Pinpoint the cell where the given text exists, returning its (X, Y) midpoint coordinate. 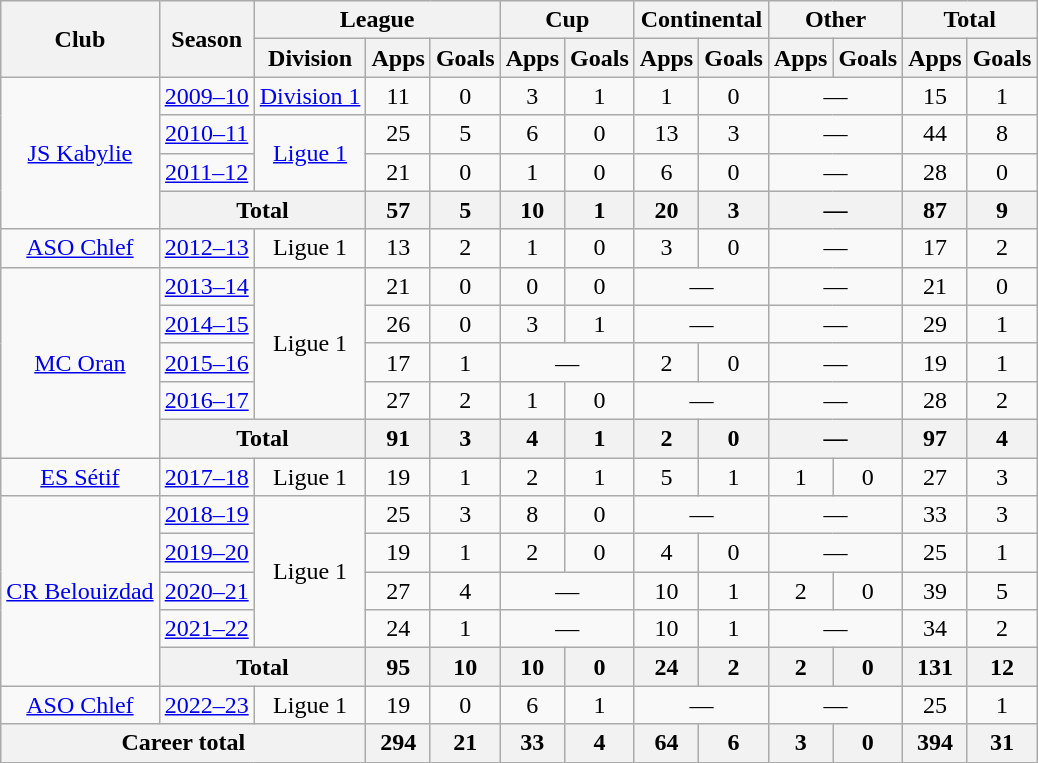
Club (80, 39)
2020–21 (206, 591)
12 (1002, 667)
Cup (567, 20)
64 (666, 743)
2022–23 (206, 705)
2010–11 (206, 134)
CR Belouizdad (80, 591)
2012–13 (206, 248)
Other (835, 20)
2017–18 (206, 477)
JS Kabylie (80, 153)
31 (1002, 743)
97 (935, 438)
Division 1 (310, 96)
2009–10 (206, 96)
2013–14 (206, 286)
Division (310, 58)
Season (206, 39)
11 (398, 96)
394 (935, 743)
20 (666, 210)
29 (935, 324)
95 (398, 667)
131 (935, 667)
ES Sétif (80, 477)
91 (398, 438)
44 (935, 134)
2014–15 (206, 324)
2018–19 (206, 515)
15 (935, 96)
2016–17 (206, 400)
2015–16 (206, 362)
League (377, 20)
2021–22 (206, 629)
2019–20 (206, 553)
26 (398, 324)
Continental (701, 20)
57 (398, 210)
39 (935, 591)
MC Oran (80, 362)
Career total (184, 743)
2011–12 (206, 172)
9 (1002, 210)
294 (398, 743)
87 (935, 210)
34 (935, 629)
